Identify which cell holds the provided text, then report its [x, y] central coordinate. 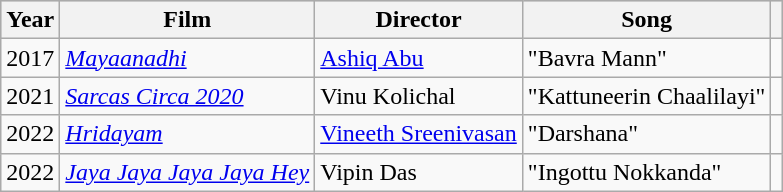
"Kattuneerin Chaalilayi" [646, 96]
Vipin Das [419, 172]
"Bavra Mann" [646, 58]
Jaya Jaya Jaya Jaya Hey [188, 172]
Vineeth Sreenivasan [419, 134]
Director [419, 20]
Song [646, 20]
Hridayam [188, 134]
2017 [30, 58]
Ashiq Abu [419, 58]
"Darshana" [646, 134]
Mayaanadhi [188, 58]
2021 [30, 96]
Year [30, 20]
"Ingottu Nokkanda" [646, 172]
Film [188, 20]
Sarcas Circa 2020 [188, 96]
Vinu Kolichal [419, 96]
